Scan for the cell matching the given text and deliver its [x, y] coordinate at center. 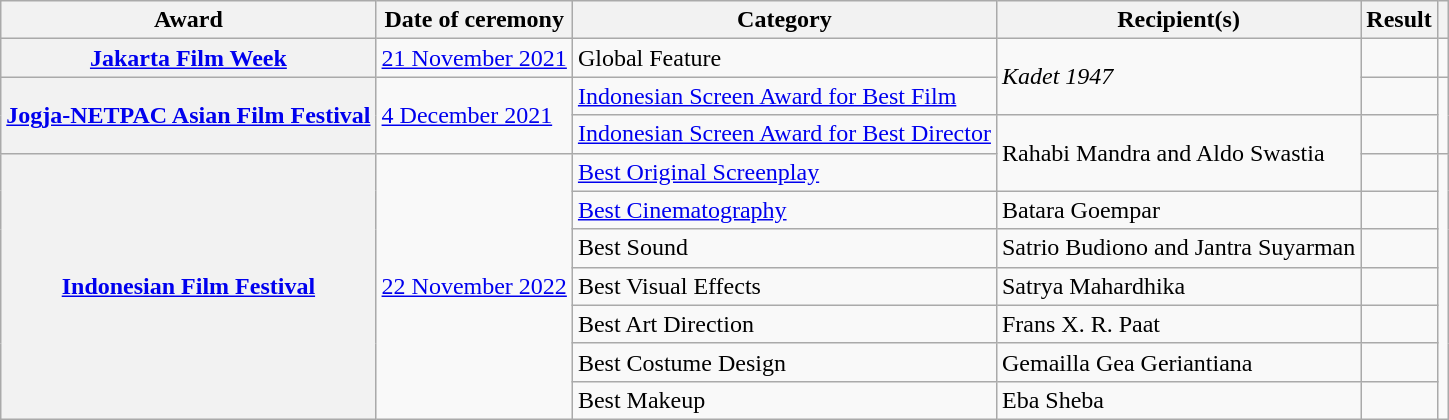
Category [784, 20]
21 November 2021 [474, 58]
Indonesian Film Festival [188, 286]
4 December 2021 [474, 115]
Best Original Screenplay [784, 172]
Best Art Direction [784, 324]
Batara Goempar [1178, 210]
Best Makeup [784, 400]
Award [188, 20]
Satrya Mahardhika [1178, 286]
Best Sound [784, 248]
Gemailla Gea Geriantiana [1178, 362]
Global Feature [784, 58]
Indonesian Screen Award for Best Film [784, 96]
Result [1399, 20]
Indonesian Screen Award for Best Director [784, 134]
Best Visual Effects [784, 286]
Kadet 1947 [1178, 77]
Eba Sheba [1178, 400]
Recipient(s) [1178, 20]
Date of ceremony [474, 20]
Best Costume Design [784, 362]
Rahabi Mandra and Aldo Swastia [1178, 153]
Jogja-NETPAC Asian Film Festival [188, 115]
22 November 2022 [474, 286]
Best Cinematography [784, 210]
Jakarta Film Week [188, 58]
Frans X. R. Paat [1178, 324]
Satrio Budiono and Jantra Suyarman [1178, 248]
